Detect which cell encompasses the target text, then output its (x, y) center coordinate. 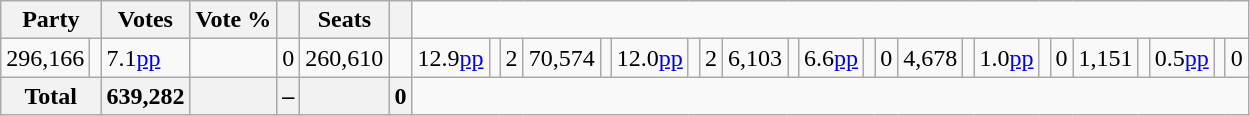
6,103 (754, 58)
Total (51, 96)
Party (51, 20)
260,610 (344, 58)
Vote % (234, 20)
1,151 (1106, 58)
Votes (146, 20)
6.6pp (832, 58)
1.0pp (1006, 58)
70,574 (562, 58)
639,282 (146, 96)
12.9pp (450, 58)
0.5pp (1182, 58)
7.1pp (146, 58)
4,678 (930, 58)
296,166 (46, 58)
Seats (344, 20)
– (288, 96)
12.0pp (650, 58)
